From the cell containing the given text, extract its center point as [X, Y] coordinate. 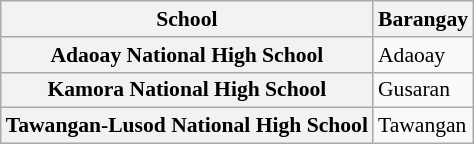
Barangay [423, 19]
Tawangan-Lusod National High School [187, 126]
School [187, 19]
Kamora National High School [187, 90]
Adaoay [423, 55]
Tawangan [423, 126]
Adaoay National High School [187, 55]
Gusaran [423, 90]
